Find where the given text appears and provide that cell's center as [X, Y] coordinate. 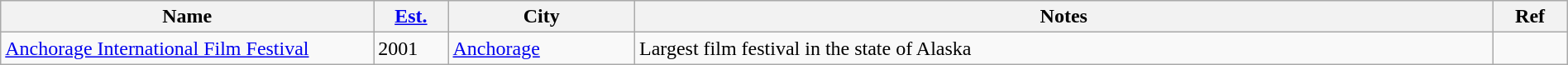
Notes [1064, 17]
Name [187, 17]
Anchorage International Film Festival [187, 48]
Est. [411, 17]
Anchorage [542, 48]
Ref [1530, 17]
City [542, 17]
Largest film festival in the state of Alaska [1064, 48]
2001 [411, 48]
